Return (x, y) of the center of cell containing provided text 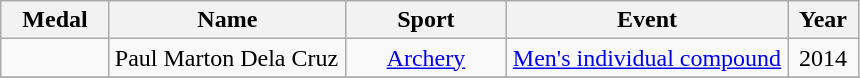
Name (227, 20)
Event (646, 20)
Men's individual compound (646, 58)
Medal (56, 20)
Paul Marton Dela Cruz (227, 58)
Archery (426, 58)
2014 (824, 58)
Year (824, 20)
Sport (426, 20)
